Provide the [x, y] coordinate of the cell's center where the given text is located.  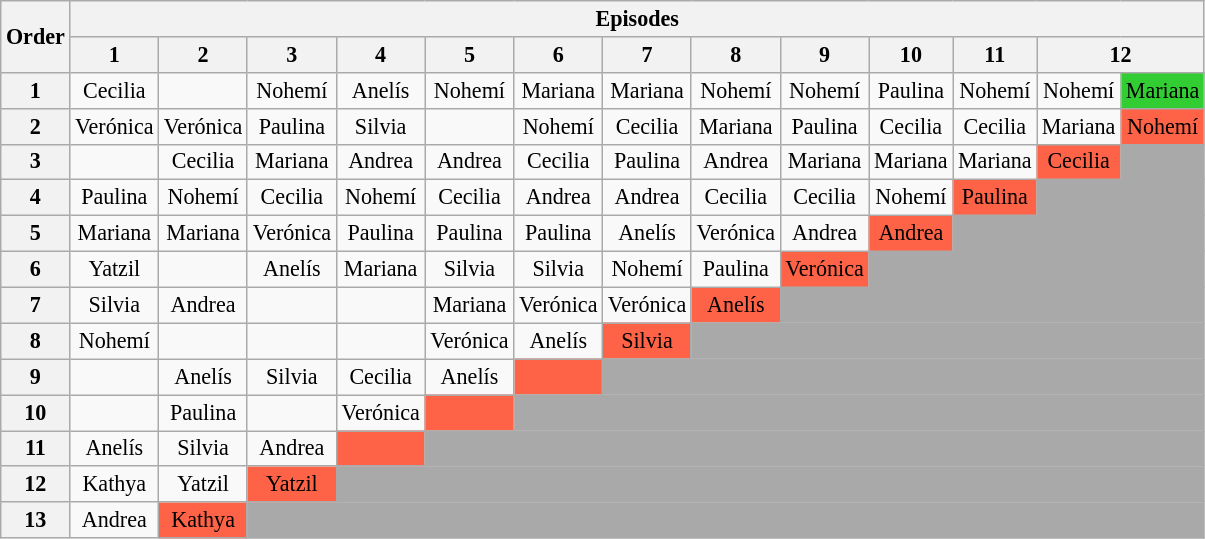
Order [36, 36]
13 [36, 520]
Episodes [638, 18]
